Output the (X, Y) coordinate of the center of the cell containing the given text.  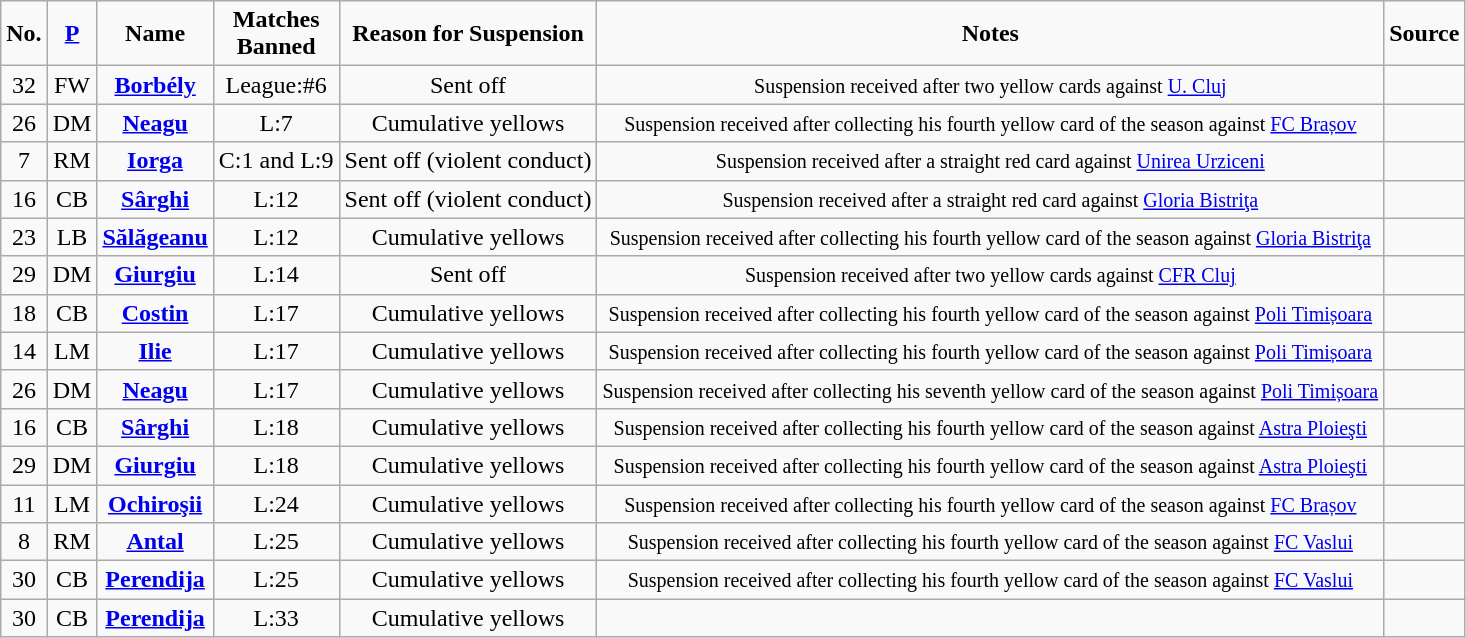
L:24 (276, 503)
8 (24, 542)
Suspension received after a straight red card against Gloria Bistriţa (990, 199)
Ochiroşii (155, 503)
Reason for Suspension (468, 34)
18 (24, 313)
Iorga (155, 161)
14 (24, 351)
Name (155, 34)
FW (72, 85)
32 (24, 85)
P (72, 34)
23 (24, 237)
Notes (990, 34)
No. (24, 34)
Sălăgeanu (155, 237)
MatchesBanned (276, 34)
11 (24, 503)
Costin (155, 313)
Antal (155, 542)
C:1 and L:9 (276, 161)
L:33 (276, 618)
L:7 (276, 123)
LB (72, 237)
L:14 (276, 275)
Borbély (155, 85)
Source (1424, 34)
Suspension received after two yellow cards against CFR Cluj (990, 275)
Suspension received after a straight red card against Unirea Urziceni (990, 161)
Suspension received after two yellow cards against U. Cluj (990, 85)
7 (24, 161)
Ilie (155, 351)
Suspension received after collecting his seventh yellow card of the season against Poli Timișoara (990, 389)
Suspension received after collecting his fourth yellow card of the season against Gloria Bistriţa (990, 237)
League:#6 (276, 85)
